Detect which cell encompasses the target text, then output its [X, Y] center coordinate. 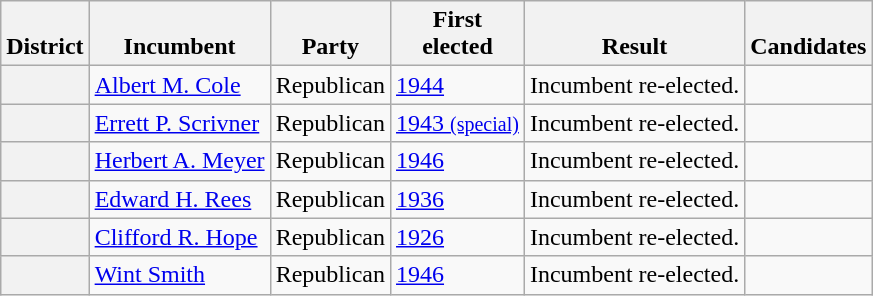
Edward H. Rees [180, 199]
1926 [457, 237]
Wint Smith [180, 275]
Errett P. Scrivner [180, 123]
Clifford R. Hope [180, 237]
Candidates [808, 34]
Party [330, 34]
Herbert A. Meyer [180, 161]
District [45, 34]
Albert M. Cole [180, 85]
1936 [457, 199]
Firstelected [457, 34]
Result [634, 34]
1944 [457, 85]
1943 (special) [457, 123]
Incumbent [180, 34]
